Determine the (X, Y) coordinate at the center of the cell enclosing the given text.  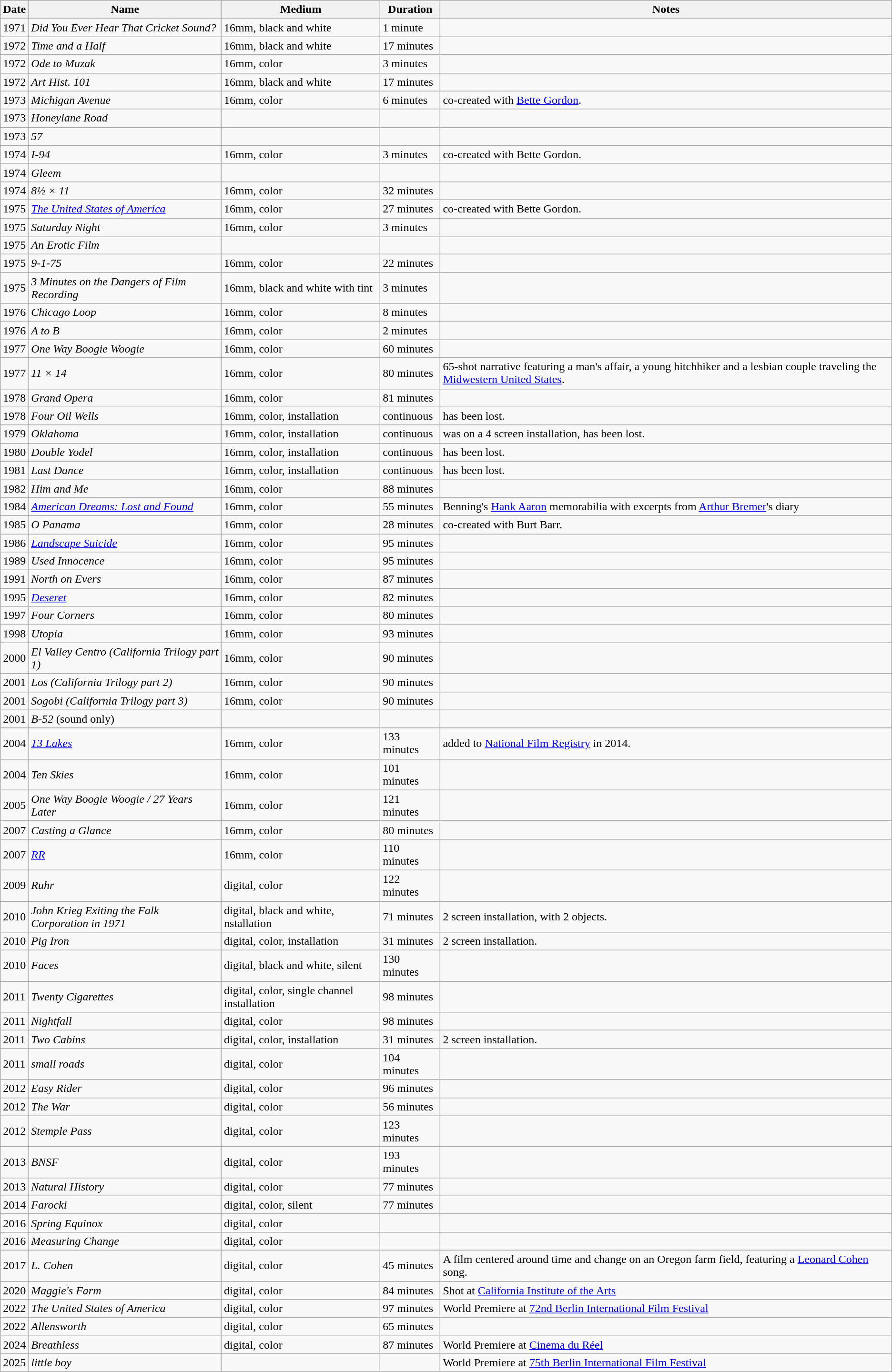
Oklahoma (125, 434)
60 minutes (410, 349)
O Panama (125, 525)
Chicago Loop (125, 313)
small roads (125, 1064)
Nightfall (125, 1021)
28 minutes (410, 525)
2009 (14, 885)
A film centered around time and change on an Oregon farm field, featuring a Leonard Cohen song. (666, 1265)
22 minutes (410, 263)
6 minutes (410, 100)
1998 (14, 634)
2 minutes (410, 331)
Ode to Muzak (125, 64)
Spring Equinox (125, 1223)
97 minutes (410, 1309)
133 minutes (410, 743)
Farocki (125, 1205)
3 Minutes on the Dangers of Film Recording (125, 288)
World Premiere at 72nd Berlin International Film Festival (666, 1309)
Four Oil Wells (125, 416)
co-created with Burt Barr. (666, 525)
Gleem (125, 172)
Los (California Trilogy part 2) (125, 683)
193 minutes (410, 1162)
added to National Film Registry in 2014. (666, 743)
BNSF (125, 1162)
Notes (666, 10)
1985 (14, 525)
1995 (14, 597)
Did You Ever Hear That Cricket Sound? (125, 28)
Ruhr (125, 885)
Twenty Cigarettes (125, 997)
65 minutes (410, 1327)
2 screen installation, with 2 objects. (666, 917)
Four Corners (125, 615)
88 minutes (410, 488)
Name (125, 10)
2005 (14, 805)
RR (125, 855)
2014 (14, 1205)
2020 (14, 1291)
84 minutes (410, 1291)
82 minutes (410, 597)
John Krieg Exiting the Falk Corporation in 1971 (125, 917)
122 minutes (410, 885)
45 minutes (410, 1265)
1980 (14, 452)
71 minutes (410, 917)
93 minutes (410, 634)
little boy (125, 1363)
Michigan Avenue (125, 100)
digital, black and white, silent (301, 966)
121 minutes (410, 805)
Time and a Half (125, 46)
2000 (14, 658)
Honeylane Road (125, 118)
1984 (14, 506)
An Erotic Film (125, 245)
81 minutes (410, 398)
Art Hist. 101 (125, 82)
The War (125, 1107)
I-94 (125, 154)
1997 (14, 615)
11 × 14 (125, 373)
World Premiere at Cinema du Réel (666, 1345)
Last Dance (125, 470)
Date (14, 10)
130 minutes (410, 966)
L. Cohen (125, 1265)
Shot at California Institute of the Arts (666, 1291)
American Dreams: Lost and Found (125, 506)
Grand Opera (125, 398)
1982 (14, 488)
Sogobi (California Trilogy part 3) (125, 701)
One Way Boogie Woogie / 27 Years Later (125, 805)
65-shot narrative featuring a man's affair, a young hitchhiker and a lesbian couple traveling the Midwestern United States. (666, 373)
1971 (14, 28)
8½ × 11 (125, 191)
110 minutes (410, 855)
Used Innocence (125, 561)
55 minutes (410, 506)
Natural History (125, 1187)
Maggie's Farm (125, 1291)
16mm, black and white with tint (301, 288)
32 minutes (410, 191)
Two Cabins (125, 1039)
digital, color, silent (301, 1205)
Casting a Glance (125, 830)
27 minutes (410, 209)
Benning's Hank Aaron memorabilia with excerpts from Arthur Bremer's diary (666, 506)
Double Yodel (125, 452)
123 minutes (410, 1131)
56 minutes (410, 1107)
Duration (410, 10)
2024 (14, 1345)
1 minute (410, 28)
B-52 (sound only) (125, 719)
World Premiere at 75th Berlin International Film Festival (666, 1363)
El Valley Centro (California Trilogy part 1) (125, 658)
Allensworth (125, 1327)
Stemple Pass (125, 1131)
1981 (14, 470)
Easy Rider (125, 1089)
Medium (301, 10)
2025 (14, 1363)
North on Evers (125, 579)
digital, black and white, nstallation (301, 917)
1986 (14, 543)
Measuring Change (125, 1241)
96 minutes (410, 1089)
57 (125, 136)
2017 (14, 1265)
digital, color, single channel installation (301, 997)
One Way Boogie Woogie (125, 349)
8 minutes (410, 313)
was on a 4 screen installation, has been lost. (666, 434)
1991 (14, 579)
Utopia (125, 634)
101 minutes (410, 775)
A to B (125, 331)
1979 (14, 434)
9-1-75 (125, 263)
Him and Me (125, 488)
Deseret (125, 597)
Ten Skies (125, 775)
Pig Iron (125, 941)
13 Lakes (125, 743)
104 minutes (410, 1064)
1989 (14, 561)
Breathless (125, 1345)
Faces (125, 966)
Landscape Suicide (125, 543)
Saturday Night (125, 227)
